From the cell containing the given text, extract its center point as [x, y] coordinate. 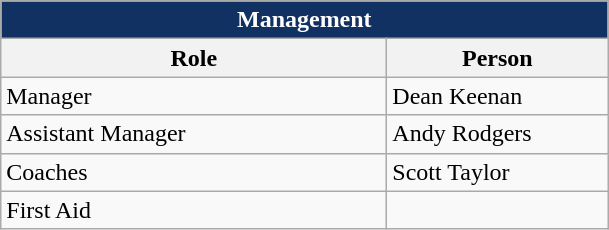
Management [304, 20]
Person [498, 58]
Manager [194, 96]
First Aid [194, 210]
Coaches [194, 172]
Role [194, 58]
Scott Taylor [498, 172]
Andy Rodgers [498, 134]
Dean Keenan [498, 96]
Assistant Manager [194, 134]
